Scan for the cell matching the given text and deliver its (x, y) coordinate at center. 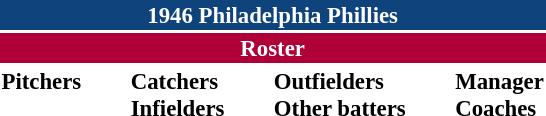
Roster (272, 48)
1946 Philadelphia Phillies (272, 15)
